Find where the given text appears and provide that cell's center as (x, y) coordinate. 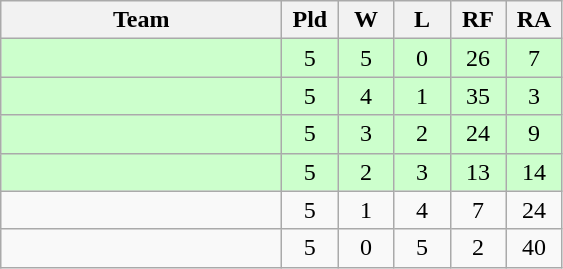
26 (478, 58)
9 (534, 134)
RA (534, 20)
RF (478, 20)
14 (534, 172)
L (422, 20)
13 (478, 172)
W (366, 20)
Team (142, 20)
35 (478, 96)
Pld (310, 20)
40 (534, 248)
